Scan for the cell matching the given text and deliver its (x, y) coordinate at center. 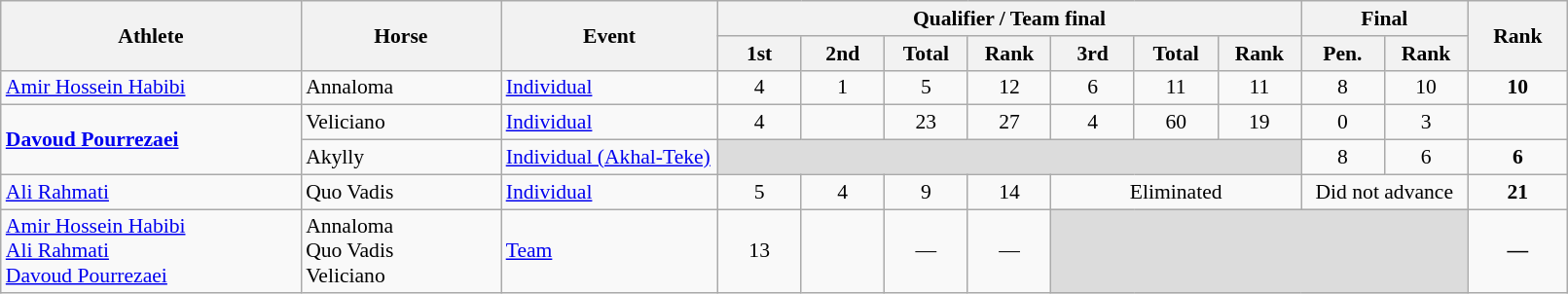
Davoud Pourrezaei (151, 140)
1st (759, 54)
3 (1426, 123)
3rd (1093, 54)
Event (609, 35)
Qualifier / Team final (1008, 18)
0 (1343, 123)
Eliminated (1176, 192)
Individual (Akhal-Teke) (609, 158)
Amir Hossein Habibi (151, 88)
12 (1009, 88)
Did not advance (1384, 192)
9 (927, 192)
Veliciano (401, 123)
14 (1009, 192)
13 (759, 251)
Final (1384, 18)
Horse (401, 35)
1 (843, 88)
60 (1176, 123)
27 (1009, 123)
23 (927, 123)
19 (1259, 123)
21 (1518, 192)
Annaloma (401, 88)
Amir Hossein HabibiAli RahmatiDavoud Pourrezaei (151, 251)
Athlete (151, 35)
Ali Rahmati (151, 192)
Quo Vadis (401, 192)
Pen. (1343, 54)
Akylly (401, 158)
2nd (843, 54)
AnnalomaQuo VadisVeliciano (401, 251)
Team (609, 251)
